Return the [x, y] coordinate for the center point of the cell that contains the specified text.  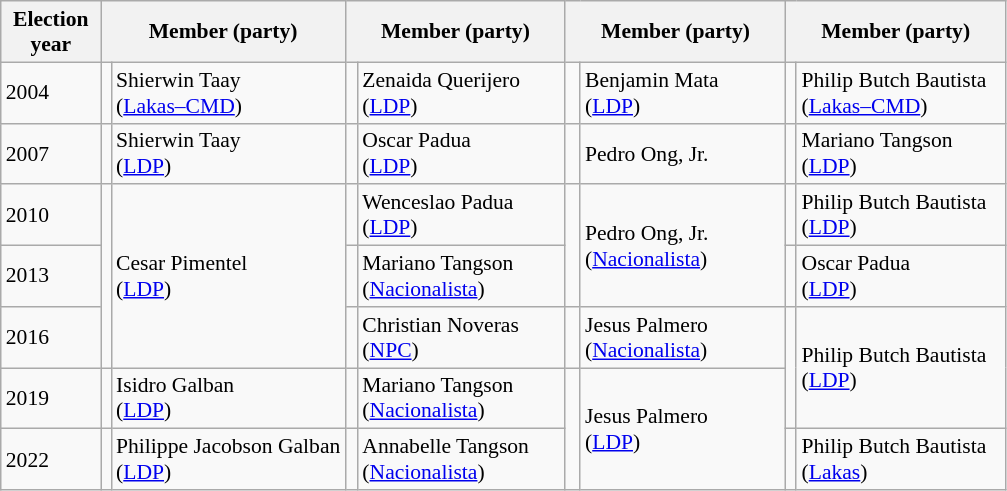
Pedro Ong, Jr.(Nacionalista) [683, 246]
Shierwin Taay(LDP) [228, 154]
2019 [51, 398]
Wenceslao Padua(LDP) [461, 216]
2004 [51, 92]
Isidro Galban(LDP) [228, 398]
2022 [51, 460]
Benjamin Mata(LDP) [683, 92]
Jesus Palmero(Nacionalista) [683, 338]
Cesar Pimentel(LDP) [228, 276]
Zenaida Querijero(LDP) [461, 92]
Annabelle Tangson(Nacionalista) [461, 460]
Shierwin Taay(Lakas–CMD) [228, 92]
Philip Butch Bautista(Lakas–CMD) [900, 92]
2016 [51, 338]
Philip Butch Bautista(Lakas) [900, 460]
Electionyear [51, 32]
2010 [51, 216]
Christian Noveras(NPC) [461, 338]
Jesus Palmero(LDP) [683, 429]
Pedro Ong, Jr. [683, 154]
Mariano Tangson(LDP) [900, 154]
2013 [51, 276]
2007 [51, 154]
Philippe Jacobson Galban(LDP) [228, 460]
